Find where the given text appears and provide that cell's center as [x, y] coordinate. 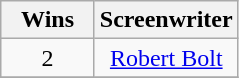
2 [48, 58]
Screenwriter [166, 20]
Wins [48, 20]
Robert Bolt [166, 58]
